For the text-containing cell, return its midpoint in [X, Y] coordinate format. 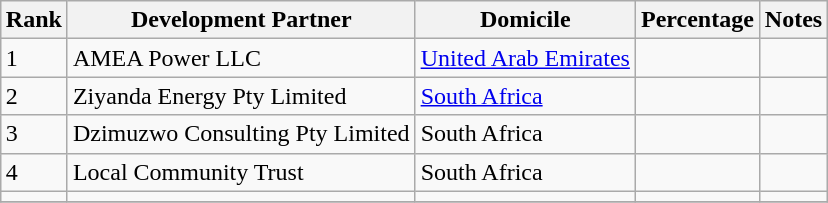
Percentage [697, 20]
2 [34, 96]
Ziyanda Energy Pty Limited [241, 96]
Domicile [525, 20]
Rank [34, 20]
United Arab Emirates [525, 58]
Dzimuzwo Consulting Pty Limited [241, 134]
Development Partner [241, 20]
1 [34, 58]
Notes [793, 20]
3 [34, 134]
4 [34, 172]
AMEA Power LLC [241, 58]
Local Community Trust [241, 172]
